Provide the [x, y] coordinate of the cell's center where the given text is located.  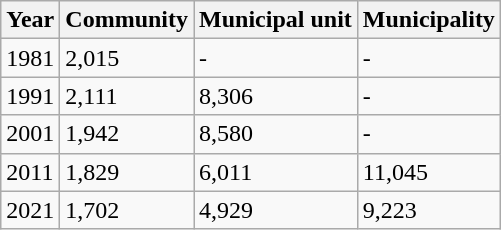
6,011 [276, 172]
2,111 [127, 96]
1,942 [127, 134]
9,223 [428, 210]
Municipal unit [276, 20]
2011 [30, 172]
Community [127, 20]
Year [30, 20]
8,580 [276, 134]
1,829 [127, 172]
8,306 [276, 96]
1981 [30, 58]
11,045 [428, 172]
Municipality [428, 20]
1991 [30, 96]
1,702 [127, 210]
2021 [30, 210]
2001 [30, 134]
2,015 [127, 58]
4,929 [276, 210]
